Extract the [X, Y] coordinate from the center of the cell holding the provided text.  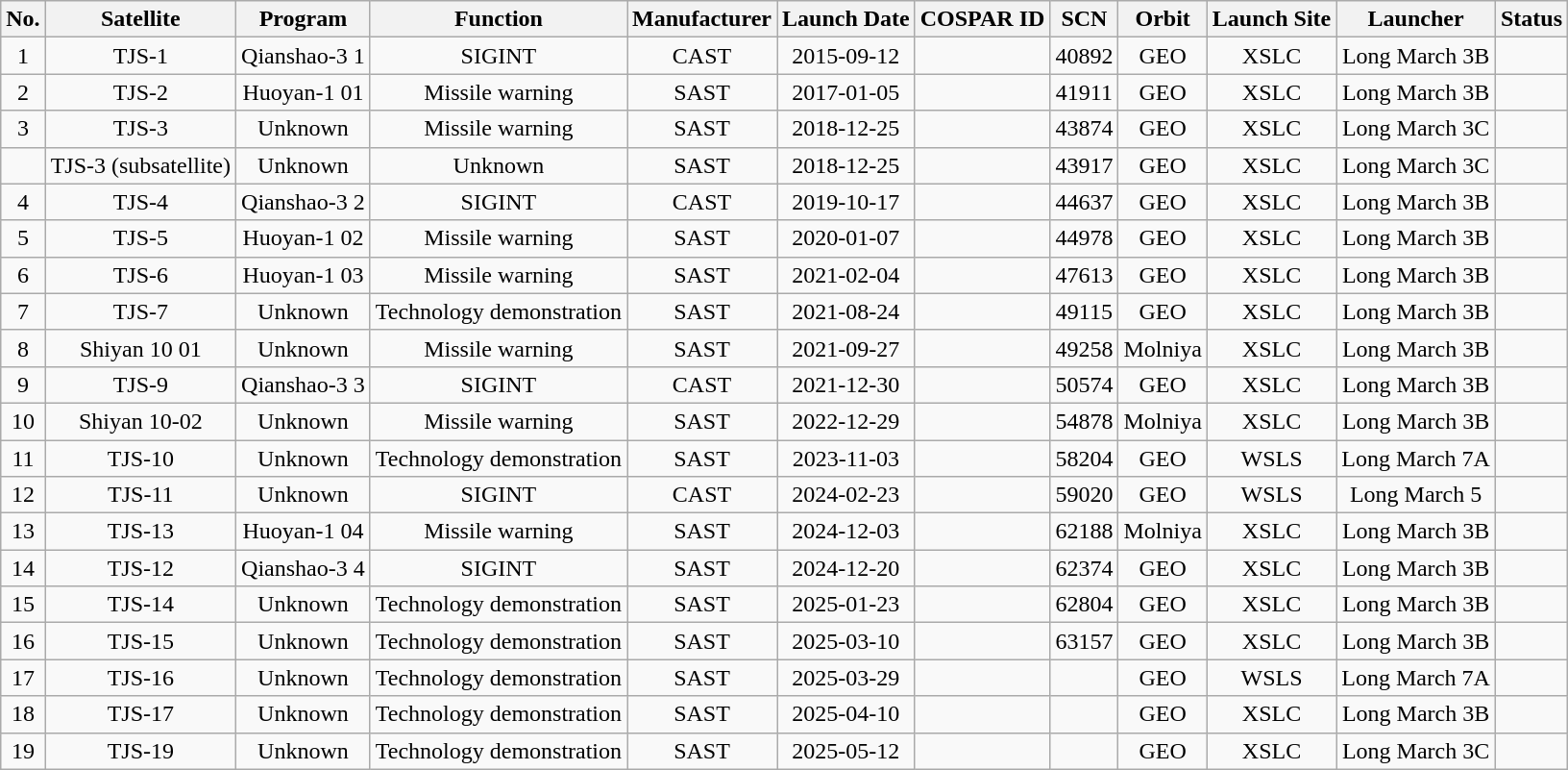
2022-12-29 [845, 421]
COSPAR ID [982, 19]
3 [23, 129]
Qianshao-3 4 [304, 568]
Launch Date [845, 19]
2025-04-10 [845, 714]
2025-05-12 [845, 751]
TJS-4 [140, 202]
2 [23, 92]
9 [23, 385]
49115 [1084, 311]
Huoyan-1 04 [304, 532]
19 [23, 751]
5 [23, 238]
62804 [1084, 605]
TJS-11 [140, 495]
2024-02-23 [845, 495]
13 [23, 532]
TJS-7 [140, 311]
43917 [1084, 165]
62188 [1084, 532]
59020 [1084, 495]
2017-01-05 [845, 92]
49258 [1084, 348]
2025-03-10 [845, 641]
Qianshao-3 3 [304, 385]
Launch Site [1271, 19]
54878 [1084, 421]
2024-12-20 [845, 568]
TJS-14 [140, 605]
4 [23, 202]
TJS-10 [140, 459]
2025-01-23 [845, 605]
2021-08-24 [845, 311]
2023-11-03 [845, 459]
14 [23, 568]
62374 [1084, 568]
Orbit [1163, 19]
Program [304, 19]
2025-03-29 [845, 678]
44978 [1084, 238]
2019-10-17 [845, 202]
Qianshao-3 1 [304, 56]
No. [23, 19]
15 [23, 605]
41911 [1084, 92]
Qianshao-3 2 [304, 202]
Status [1531, 19]
40892 [1084, 56]
Huoyan-1 01 [304, 92]
1 [23, 56]
Huoyan-1 03 [304, 275]
18 [23, 714]
2015-09-12 [845, 56]
Huoyan-1 02 [304, 238]
TJS-9 [140, 385]
TJS-3 [140, 129]
TJS-2 [140, 92]
TJS-6 [140, 275]
10 [23, 421]
2021-02-04 [845, 275]
TJS-16 [140, 678]
TJS-17 [140, 714]
8 [23, 348]
Long March 5 [1416, 495]
11 [23, 459]
63157 [1084, 641]
16 [23, 641]
TJS-1 [140, 56]
TJS-13 [140, 532]
Satellite [140, 19]
TJS-12 [140, 568]
Shiyan 10-02 [140, 421]
TJS-19 [140, 751]
2020-01-07 [845, 238]
58204 [1084, 459]
47613 [1084, 275]
2024-12-03 [845, 532]
TJS-5 [140, 238]
43874 [1084, 129]
6 [23, 275]
2021-12-30 [845, 385]
12 [23, 495]
Launcher [1416, 19]
TJS-15 [140, 641]
2021-09-27 [845, 348]
SCN [1084, 19]
50574 [1084, 385]
Manufacturer [702, 19]
7 [23, 311]
17 [23, 678]
Shiyan 10 01 [140, 348]
Function [498, 19]
44637 [1084, 202]
TJS-3 (subsatellite) [140, 165]
